Search for the cell housing the specified text and yield its (x, y) center coordinate. 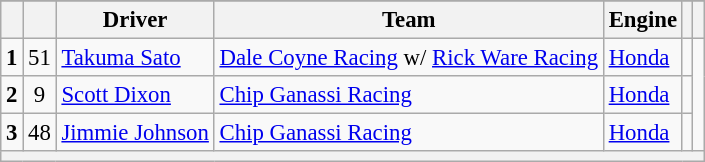
3 (12, 133)
Dale Coyne Racing w/ Rick Ware Racing (408, 58)
Scott Dixon (135, 95)
48 (40, 133)
2 (12, 95)
Engine (642, 20)
51 (40, 58)
Team (408, 20)
9 (40, 95)
Takuma Sato (135, 58)
Driver (135, 20)
1 (12, 58)
Jimmie Johnson (135, 133)
